From the cell containing the given text, extract its center point as (x, y) coordinate. 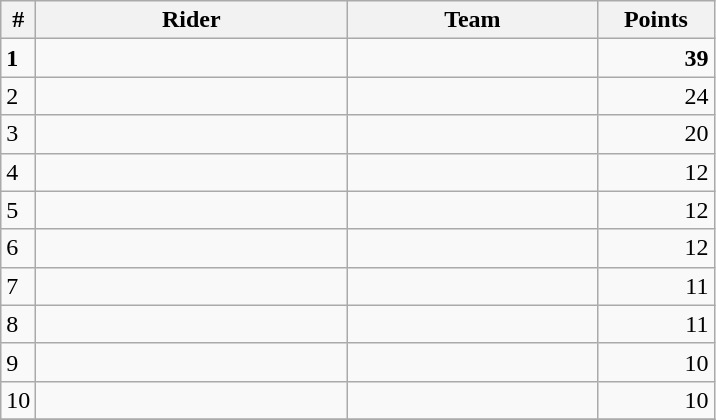
39 (656, 58)
Team (472, 20)
Rider (192, 20)
24 (656, 96)
8 (18, 324)
3 (18, 134)
# (18, 20)
7 (18, 286)
5 (18, 210)
1 (18, 58)
9 (18, 362)
Points (656, 20)
2 (18, 96)
6 (18, 248)
4 (18, 172)
20 (656, 134)
